Return (x, y) of the center of cell containing provided text 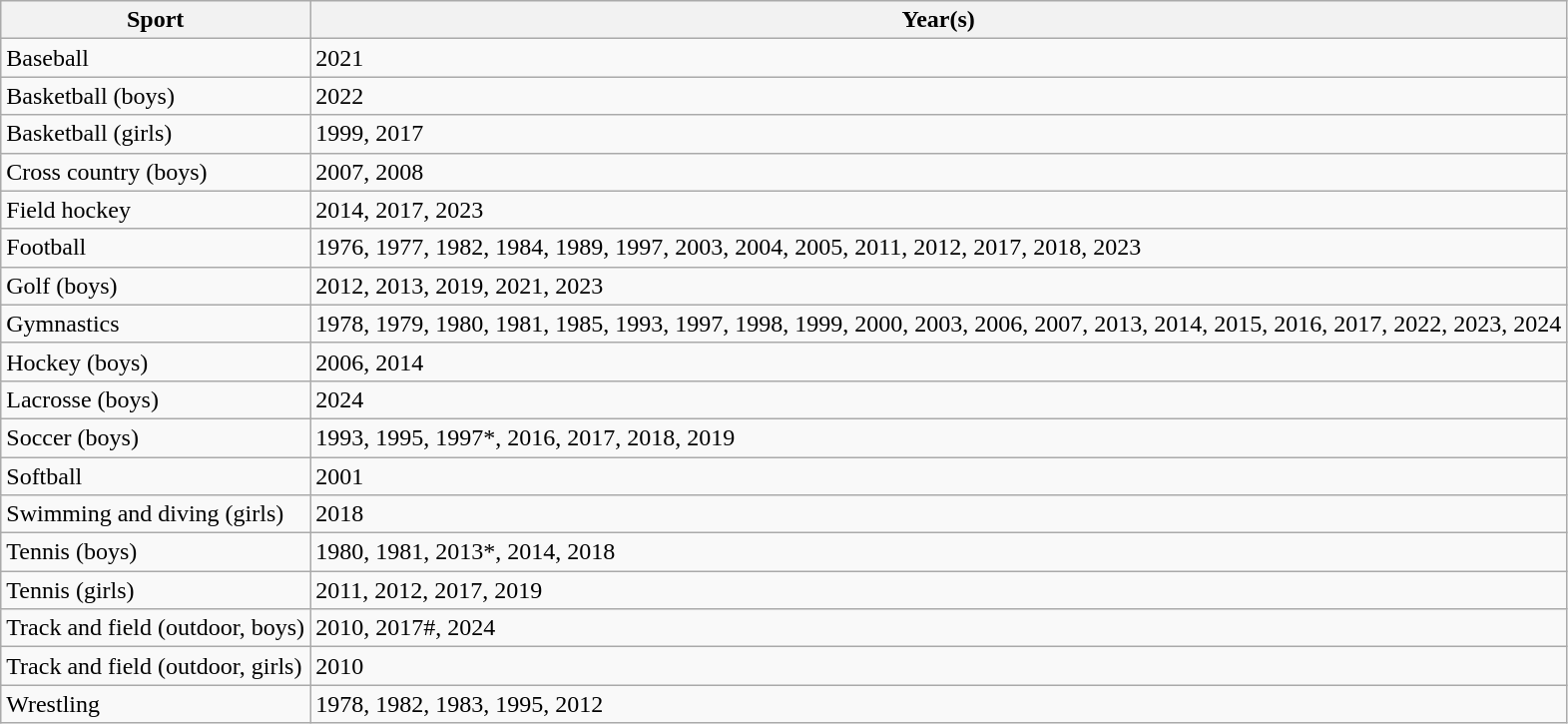
Field hockey (156, 210)
Sport (156, 20)
Cross country (boys) (156, 172)
Football (156, 248)
Lacrosse (boys) (156, 399)
1978, 1982, 1983, 1995, 2012 (938, 704)
Hockey (boys) (156, 362)
2021 (938, 58)
Wrestling (156, 704)
2018 (938, 514)
Gymnastics (156, 324)
Year(s) (938, 20)
2014, 2017, 2023 (938, 210)
Tennis (girls) (156, 590)
Baseball (156, 58)
1978, 1979, 1980, 1981, 1985, 1993, 1997, 1998, 1999, 2000, 2003, 2006, 2007, 2013, 2014, 2015, 2016, 2017, 2022, 2023, 2024 (938, 324)
Track and field (outdoor, girls) (156, 666)
Tennis (boys) (156, 552)
1999, 2017 (938, 134)
Track and field (outdoor, boys) (156, 628)
Softball (156, 476)
2001 (938, 476)
1980, 1981, 2013*, 2014, 2018 (938, 552)
2006, 2014 (938, 362)
1976, 1977, 1982, 1984, 1989, 1997, 2003, 2004, 2005, 2011, 2012, 2017, 2018, 2023 (938, 248)
2024 (938, 399)
Swimming and diving (girls) (156, 514)
Basketball (girls) (156, 134)
Soccer (boys) (156, 437)
1993, 1995, 1997*, 2016, 2017, 2018, 2019 (938, 437)
2011, 2012, 2017, 2019 (938, 590)
2010 (938, 666)
2010, 2017#, 2024 (938, 628)
Golf (boys) (156, 286)
Basketball (boys) (156, 96)
2022 (938, 96)
2012, 2013, 2019, 2021, 2023 (938, 286)
2007, 2008 (938, 172)
